Determine the [X, Y] coordinate at the center of the cell enclosing the given text.  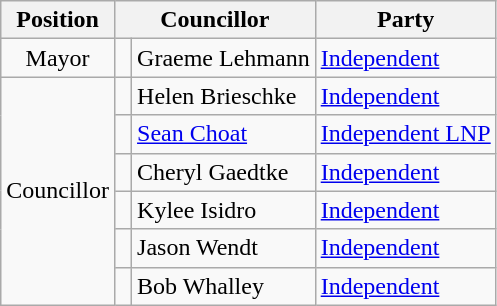
Position [58, 20]
Helen Brieschke [224, 96]
Party [406, 20]
Sean Choat [224, 134]
Graeme Lehmann [224, 58]
Cheryl Gaedtke [224, 172]
Independent LNP [406, 134]
Bob Whalley [224, 286]
Mayor [58, 58]
Jason Wendt [224, 248]
Kylee Isidro [224, 210]
